Pinpoint the cell where the given text exists, returning its [x, y] midpoint coordinate. 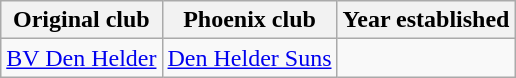
Den Helder Suns [250, 58]
Phoenix club [250, 20]
Year established [426, 20]
BV Den Helder [82, 58]
Original club [82, 20]
